Extract the (x, y) coordinate from the center of the cell holding the provided text.  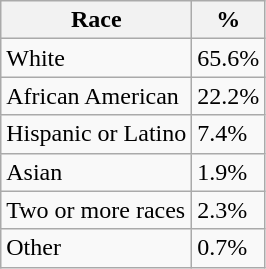
White (96, 58)
1.9% (228, 172)
% (228, 20)
Other (96, 248)
African American (96, 96)
Asian (96, 172)
65.6% (228, 58)
22.2% (228, 96)
Race (96, 20)
2.3% (228, 210)
7.4% (228, 134)
0.7% (228, 248)
Two or more races (96, 210)
Hispanic or Latino (96, 134)
